Provide the (X, Y) coordinate of the cell's center where the given text is located.  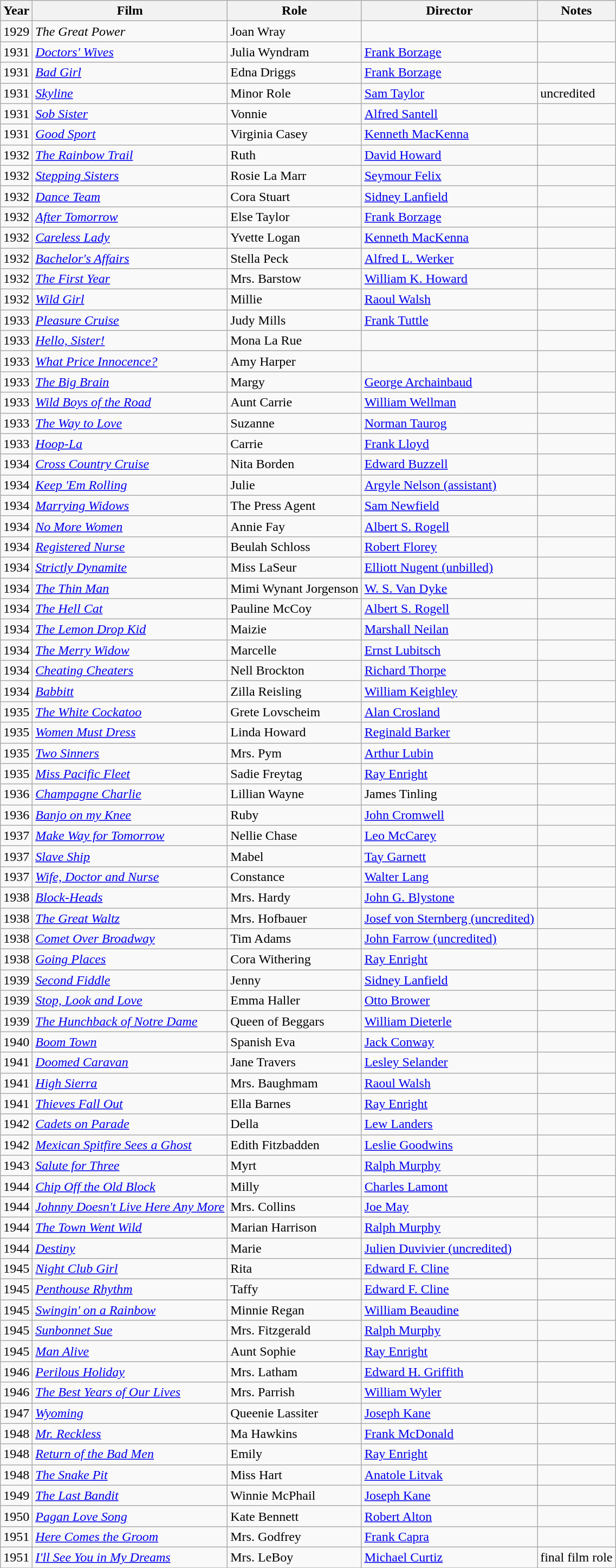
Otto Brower (450, 1001)
Maizie (295, 630)
Queen of Beggars (295, 1021)
The Town Went Wild (130, 1227)
Kate Bennett (295, 1516)
Stop, Look and Love (130, 1001)
Ernst Lubitsch (450, 650)
Good Sport (130, 134)
After Tomorrow (130, 217)
Cheating Cheaters (130, 671)
1947 (16, 1413)
Bachelor's Affairs (130, 258)
Reginald Barker (450, 733)
Minnie Regan (295, 1310)
Jenny (295, 980)
What Price Innocence? (130, 361)
Lesley Selander (450, 1062)
William Dieterle (450, 1021)
Arthur Lubin (450, 753)
Block-Heads (130, 897)
John G. Blystone (450, 897)
Mrs. Latham (295, 1372)
The Snake Pit (130, 1475)
Second Fiddle (130, 980)
Robert Alton (450, 1516)
Edward Buzzell (450, 464)
The Rainbow Trail (130, 155)
Seymour Felix (450, 176)
Vonnie (295, 114)
Myrt (295, 1165)
The Press Agent (295, 506)
Pauline McCoy (295, 609)
Edna Driggs (295, 73)
Mexican Spitfire Sees a Ghost (130, 1145)
Mrs. Godfrey (295, 1537)
Registered Nurse (130, 547)
Nita Borden (295, 464)
Stepping Sisters (130, 176)
I'll See You in My Dreams (130, 1557)
Thieves Fall Out (130, 1104)
Sam Taylor (450, 93)
Frank McDonald (450, 1434)
Make Way for Tomorrow (130, 835)
Queenie Lassiter (295, 1413)
The Hunchback of Notre Dame (130, 1021)
The White Cockatoo (130, 712)
Director (450, 11)
John Farrow (uncredited) (450, 939)
Beulah Schloss (295, 547)
The Hell Cat (130, 609)
1943 (16, 1165)
Slave Ship (130, 856)
Joe May (450, 1207)
Ma Hawkins (295, 1434)
Strictly Dynamite (130, 567)
Suzanne (295, 423)
Richard Thorpe (450, 671)
Constance (295, 877)
Grete Lovscheim (295, 712)
The First Year (130, 279)
Mrs. Barstow (295, 279)
Babbitt (130, 691)
Night Club Girl (130, 1269)
Argyle Nelson (assistant) (450, 485)
Else Taylor (295, 217)
David Howard (450, 155)
Joan Wray (295, 31)
Nell Brockton (295, 671)
Zilla Reisling (295, 691)
Mrs. Parrish (295, 1392)
William Keighley (450, 691)
Ruby (295, 815)
Emma Haller (295, 1001)
Rita (295, 1269)
William Wyler (450, 1392)
Edith Fitzbadden (295, 1145)
High Sierra (130, 1083)
Mr. Reckless (130, 1434)
Penthouse Rhythm (130, 1290)
Mabel (295, 856)
Della (295, 1124)
Mona La Rue (295, 341)
Julie (295, 485)
Rosie La Marr (295, 176)
James Tinling (450, 794)
Doomed Caravan (130, 1062)
Cora Stuart (295, 196)
George Archainbaud (450, 382)
The Way to Love (130, 423)
Millie (295, 300)
uncredited (576, 93)
Mrs. Fitzgerald (295, 1331)
Wife, Doctor and Nurse (130, 877)
Amy Harper (295, 361)
Pagan Love Song (130, 1516)
Josef von Sternberg (uncredited) (450, 918)
Johnny Doesn't Live Here Any More (130, 1207)
William Beaudine (450, 1310)
Boom Town (130, 1042)
Dance Team (130, 196)
Hello, Sister! (130, 341)
Man Alive (130, 1351)
Minor Role (295, 93)
Sob Sister (130, 114)
1950 (16, 1516)
Lew Landers (450, 1124)
Keep 'Em Rolling (130, 485)
Wild Girl (130, 300)
Cadets on Parade (130, 1124)
Bad Girl (130, 73)
1940 (16, 1042)
W. S. Van Dyke (450, 588)
Milly (295, 1186)
Carrie (295, 444)
Wyoming (130, 1413)
Alfred L. Werker (450, 258)
1949 (16, 1495)
Mrs. Hofbauer (295, 918)
Jack Conway (450, 1042)
Mrs. Baughmam (295, 1083)
The Great Waltz (130, 918)
Skyline (130, 93)
Mrs. LeBoy (295, 1557)
John Cromwell (450, 815)
Emily (295, 1454)
Marcelle (295, 650)
Champagne Charlie (130, 794)
Mimi Wynant Jorgenson (295, 588)
Walter Lang (450, 877)
Judy Mills (295, 320)
Banjo on my Knee (130, 815)
The Merry Widow (130, 650)
Charles Lamont (450, 1186)
Marshall Neilan (450, 630)
Doctors' Wives (130, 52)
Tim Adams (295, 939)
Marie (295, 1248)
Yvette Logan (295, 237)
Leo McCarey (450, 835)
Aunt Carrie (295, 403)
Tay Garnett (450, 856)
Chip Off the Old Block (130, 1186)
William K. Howard (450, 279)
Miss Pacific Fleet (130, 774)
Careless Lady (130, 237)
Frank Capra (450, 1537)
Julien Duvivier (uncredited) (450, 1248)
Lillian Wayne (295, 794)
Year (16, 11)
Ella Barnes (295, 1104)
Linda Howard (295, 733)
Sam Newfield (450, 506)
Robert Florey (450, 547)
Perilous Holiday (130, 1372)
Taffy (295, 1290)
Julia Wyndram (295, 52)
Return of the Bad Men (130, 1454)
Sunbonnet Sue (130, 1331)
Pleasure Cruise (130, 320)
Michael Curtiz (450, 1557)
Here Comes the Groom (130, 1537)
Mrs. Collins (295, 1207)
Anatole Litvak (450, 1475)
The Lemon Drop Kid (130, 630)
Leslie Goodwins (450, 1145)
Miss Hart (295, 1475)
Annie Fay (295, 526)
No More Women (130, 526)
Destiny (130, 1248)
Frank Lloyd (450, 444)
Norman Taurog (450, 423)
Salute for Three (130, 1165)
The Big Brain (130, 382)
The Thin Man (130, 588)
Notes (576, 11)
Two Sinners (130, 753)
William Wellman (450, 403)
Nellie Chase (295, 835)
Mrs. Pym (295, 753)
Film (130, 11)
Marrying Widows (130, 506)
The Best Years of Our Lives (130, 1392)
Sadie Freytag (295, 774)
Marian Harrison (295, 1227)
Wild Boys of the Road (130, 403)
Alan Crosland (450, 712)
Cross Country Cruise (130, 464)
Frank Tuttle (450, 320)
Stella Peck (295, 258)
Hoop-La (130, 444)
Role (295, 11)
1929 (16, 31)
Women Must Dress (130, 733)
Cora Withering (295, 960)
The Last Bandit (130, 1495)
Margy (295, 382)
Virginia Casey (295, 134)
Ruth (295, 155)
Spanish Eva (295, 1042)
Going Places (130, 960)
Alfred Santell (450, 114)
Elliott Nugent (unbilled) (450, 567)
final film role (576, 1557)
Aunt Sophie (295, 1351)
The Great Power (130, 31)
Winnie McPhail (295, 1495)
Swingin' on a Rainbow (130, 1310)
Comet Over Broadway (130, 939)
Miss LaSeur (295, 567)
Edward H. Griffith (450, 1372)
Mrs. Hardy (295, 897)
Jane Travers (295, 1062)
